Locate the cell with the specified text and output its [x, y] center coordinate. 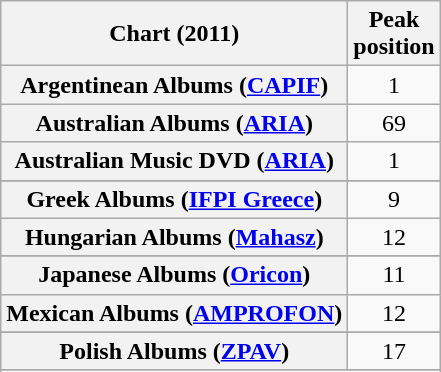
Chart (2011) [174, 34]
17 [394, 351]
Japanese Albums (Oricon) [174, 275]
11 [394, 275]
69 [394, 123]
Peakposition [394, 34]
Hungarian Albums (Mahasz) [174, 237]
Argentinean Albums (CAPIF) [174, 85]
Polish Albums (ZPAV) [174, 351]
Australian Music DVD (ARIA) [174, 161]
Greek Albums (IFPI Greece) [174, 199]
Australian Albums (ARIA) [174, 123]
Mexican Albums (AMPROFON) [174, 313]
9 [394, 199]
